Return [x, y] of the center of cell containing provided text 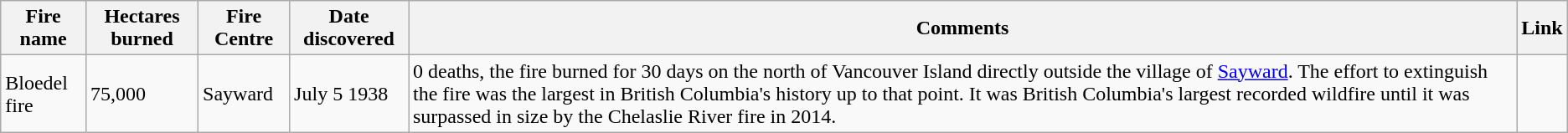
Date discovered [349, 28]
Fire Centre [245, 28]
Fire name [44, 28]
Bloedel fire [44, 94]
Sayward [245, 94]
July 5 1938 [349, 94]
Link [1543, 28]
Comments [963, 28]
Hectares burned [142, 28]
75,000 [142, 94]
